Output the [x, y] coordinate of the center of the cell containing the given text.  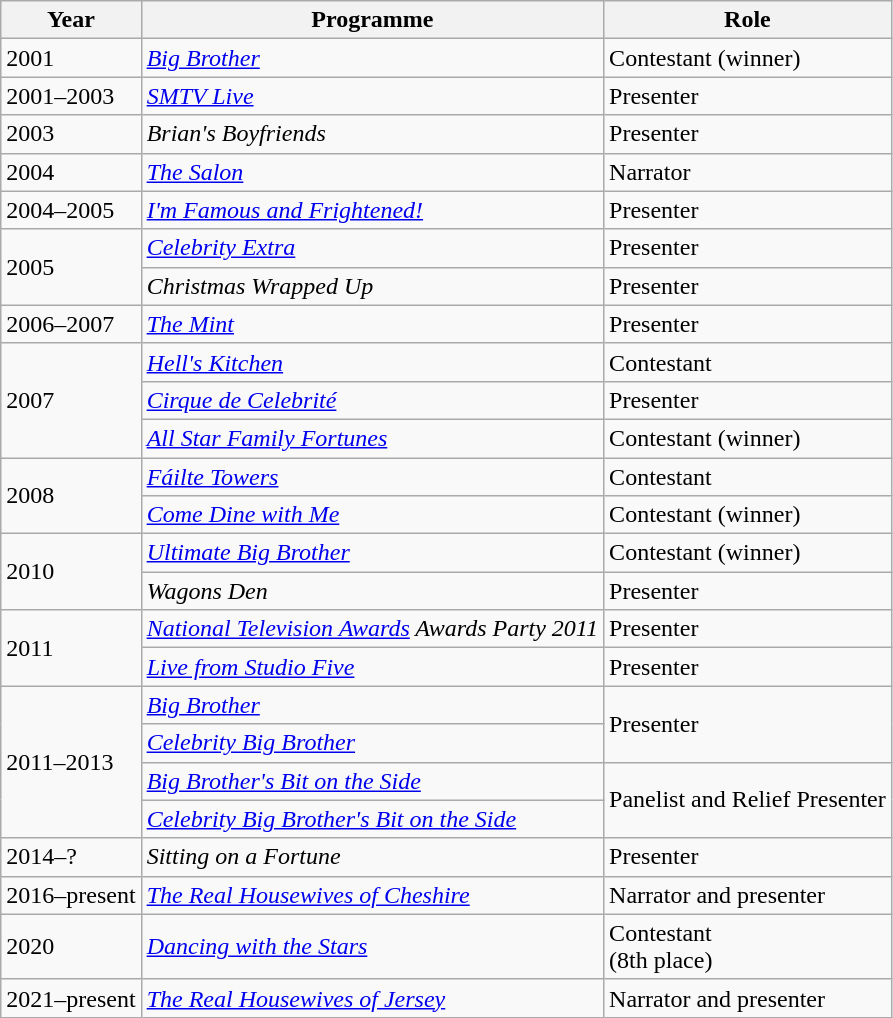
The Real Housewives of Cheshire [372, 895]
The Mint [372, 324]
Panelist and Relief Presenter [748, 800]
Celebrity Big Brother's Bit on the Side [372, 819]
Ultimate Big Brother [372, 553]
2010 [71, 572]
2011 [71, 648]
Fáilte Towers [372, 477]
Brian's Boyfriends [372, 134]
2004 [71, 172]
2003 [71, 134]
2020 [71, 946]
Live from Studio Five [372, 667]
Cirque de Celebrité [372, 400]
Big Brother's Bit on the Side [372, 781]
2008 [71, 496]
2006–2007 [71, 324]
2001 [71, 58]
All Star Family Fortunes [372, 438]
Sitting on a Fortune [372, 857]
2016–present [71, 895]
2011–2013 [71, 762]
2014–? [71, 857]
Celebrity Big Brother [372, 743]
SMTV Live [372, 96]
2005 [71, 267]
Christmas Wrapped Up [372, 286]
Dancing with the Stars [372, 946]
Role [748, 20]
Programme [372, 20]
Narrator [748, 172]
Year [71, 20]
Wagons Den [372, 591]
2004–2005 [71, 210]
The Real Housewives of Jersey [372, 998]
2001–2003 [71, 96]
Hell's Kitchen [372, 362]
Come Dine with Me [372, 515]
National Television Awards Awards Party 2011 [372, 629]
2007 [71, 400]
2021–present [71, 998]
The Salon [372, 172]
I'm Famous and Frightened! [372, 210]
Contestant(8th place) [748, 946]
Celebrity Extra [372, 248]
